Pinpoint the cell where the given text exists, returning its [X, Y] midpoint coordinate. 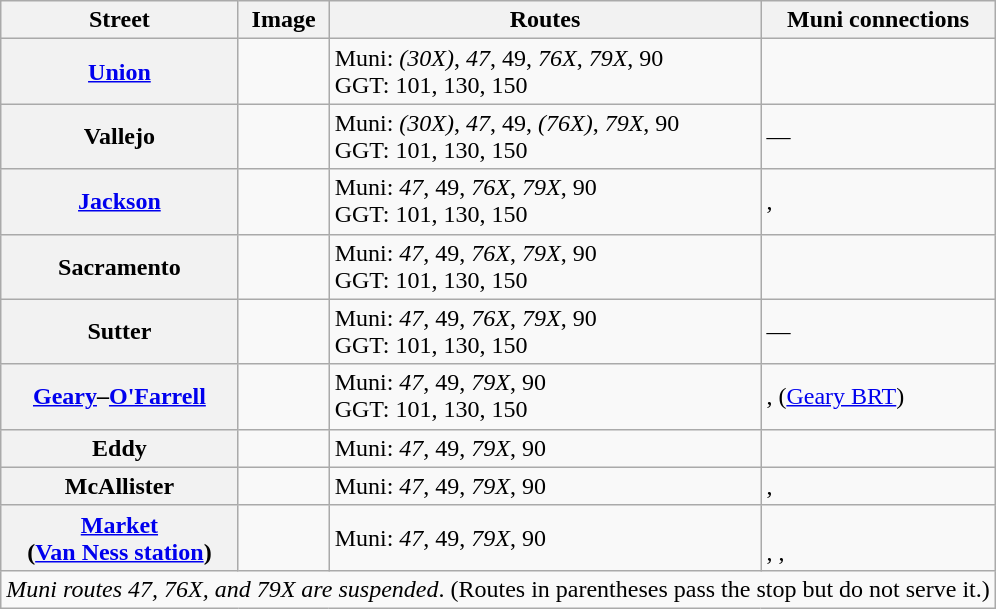
Jackson [120, 202]
Vallejo [120, 136]
Sutter [120, 332]
Market(Van Ness station) [120, 538]
Muni: (30X), 47, 49, (76X), 79X, 90GGT: 101, 130, 150 [545, 136]
McAllister [120, 486]
Muni: 47, 49, 79X, 90GGT: 101, 130, 150 [545, 396]
Routes [545, 20]
Street [120, 20]
, , [878, 538]
, (Geary BRT) [878, 396]
Eddy [120, 448]
Muni: (30X), 47, 49, 76X, 79X, 90GGT: 101, 130, 150 [545, 72]
Union [120, 72]
Muni connections [878, 20]
Muni routes 47, 76X, and 79X are suspended. (Routes in parentheses pass the stop but do not serve it.) [498, 589]
Sacramento [120, 266]
Geary–O'Farrell [120, 396]
Image [284, 20]
